Output the [x, y] coordinate of the center of the cell containing the given text.  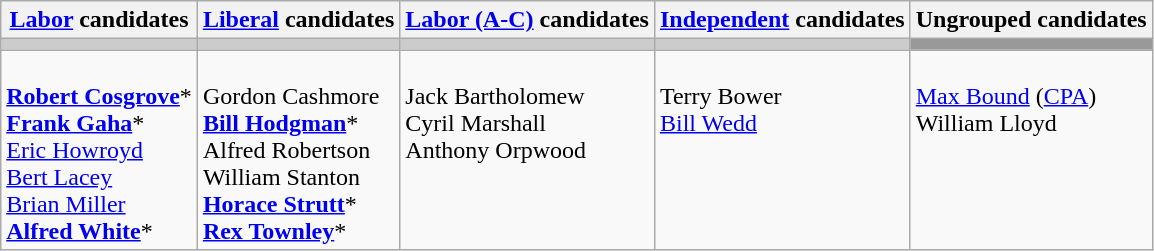
Independent candidates [782, 20]
Terry Bower Bill Wedd [782, 150]
Gordon Cashmore Bill Hodgman* Alfred Robertson William Stanton Horace Strutt* Rex Townley* [298, 150]
Ungrouped candidates [1031, 20]
Labor candidates [100, 20]
Jack Bartholomew Cyril Marshall Anthony Orpwood [528, 150]
Robert Cosgrove* Frank Gaha* Eric Howroyd Bert Lacey Brian Miller Alfred White* [100, 150]
Liberal candidates [298, 20]
Labor (A-C) candidates [528, 20]
Max Bound (CPA) William Lloyd [1031, 150]
